From the cell containing the given text, extract its center point as [X, Y] coordinate. 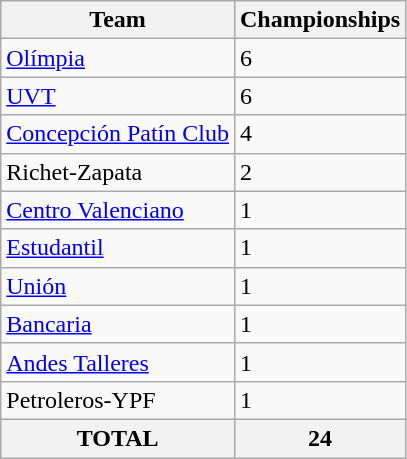
Richet-Zapata [118, 172]
Olímpia [118, 58]
Unión [118, 286]
UVT [118, 96]
Concepción Patín Club [118, 134]
Petroleros-YPF [118, 400]
24 [320, 438]
Team [118, 20]
Estudantil [118, 248]
Andes Talleres [118, 362]
2 [320, 172]
Centro Valenciano [118, 210]
Championships [320, 20]
Bancaria [118, 324]
4 [320, 134]
TOTAL [118, 438]
